Output the [X, Y] coordinate of the center of the cell containing the given text.  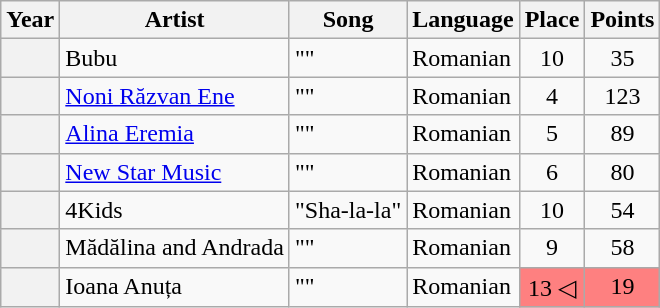
Alina Eremia [175, 134]
123 [622, 96]
Points [622, 20]
Artist [175, 20]
Language [463, 20]
54 [622, 210]
Noni Răzvan Ene [175, 96]
4 [552, 96]
Bubu [175, 58]
5 [552, 134]
80 [622, 172]
Year [30, 20]
Mădălina and Andrada [175, 248]
4Kids [175, 210]
19 [622, 287]
9 [552, 248]
13 ◁ [552, 287]
35 [622, 58]
Ioana Anuța [175, 287]
6 [552, 172]
58 [622, 248]
Place [552, 20]
Song [348, 20]
89 [622, 134]
New Star Music [175, 172]
"Sha-la-la" [348, 210]
